Provide the [X, Y] coordinate of the cell's center where the given text is located.  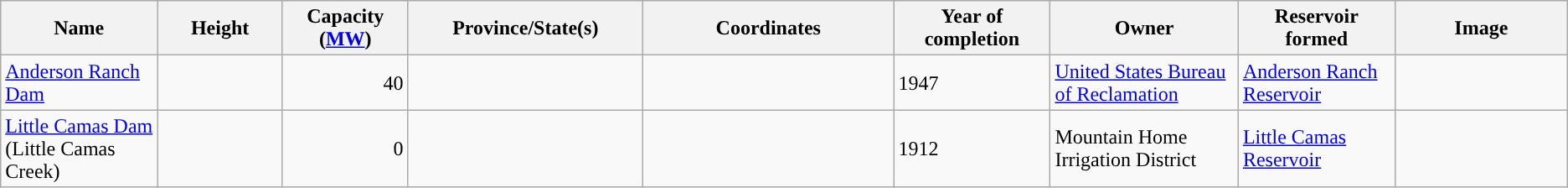
Owner [1144, 29]
0 [345, 149]
Anderson Ranch Reservoir [1317, 82]
United States Bureau of Reclamation [1144, 82]
Reservoir formed [1317, 29]
Year of completion [972, 29]
1912 [972, 149]
Coordinates [769, 29]
Province/State(s) [526, 29]
Name [79, 29]
Little Camas Dam (Little Camas Creek) [79, 149]
Anderson Ranch Dam [79, 82]
1947 [972, 82]
40 [345, 82]
Capacity (MW) [345, 29]
Image [1481, 29]
Height [220, 29]
Mountain Home Irrigation District [1144, 149]
Little Camas Reservoir [1317, 149]
